Pinpoint the cell where the given text exists, returning its (x, y) midpoint coordinate. 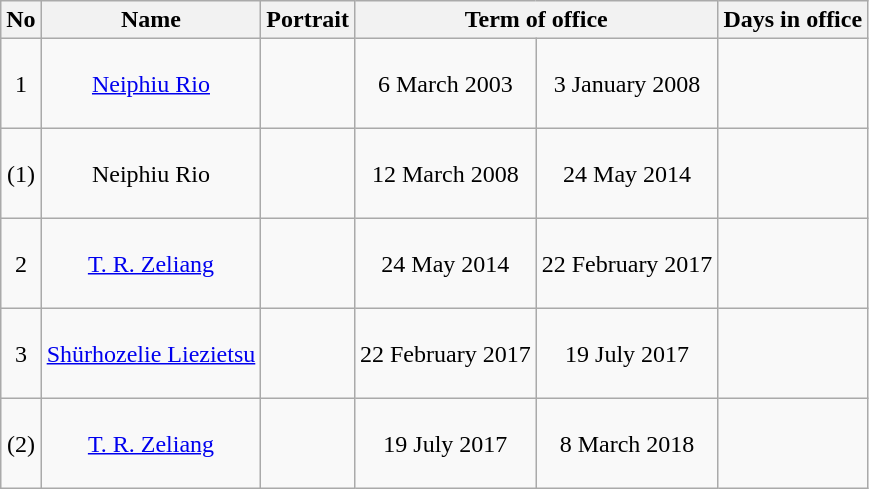
2 (21, 264)
Portrait (308, 20)
(1) (21, 174)
1 (21, 84)
8 March 2018 (627, 444)
Shürhozelie Liezietsu (151, 354)
Name (151, 20)
Days in office (793, 20)
12 March 2008 (445, 174)
3 January 2008 (627, 84)
Term of office (536, 20)
(2) (21, 444)
6 March 2003 (445, 84)
No (21, 20)
3 (21, 354)
